Search for the cell housing the specified text and yield its [X, Y] center coordinate. 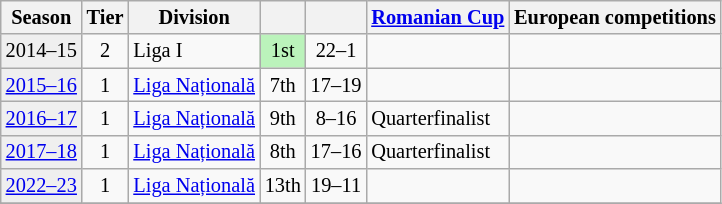
European competitions [615, 17]
Tier [106, 17]
Division [194, 17]
13th [283, 186]
17–19 [336, 85]
Romanian Cup [438, 17]
2016–17 [42, 118]
19–11 [336, 186]
2014–15 [42, 51]
8–16 [336, 118]
2015–16 [42, 85]
8th [283, 152]
9th [283, 118]
17–16 [336, 152]
2 [106, 51]
Liga I [194, 51]
2022–23 [42, 186]
Season [42, 17]
2017–18 [42, 152]
22–1 [336, 51]
1st [283, 51]
7th [283, 85]
